For the text-containing cell, return its midpoint in (X, Y) coordinate format. 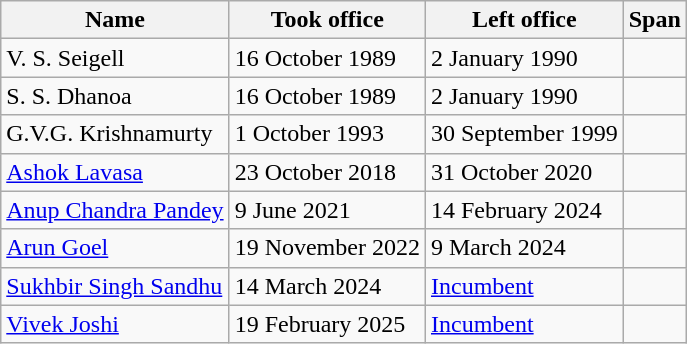
30 September 1999 (524, 134)
Sukhbir Singh Sandhu (115, 286)
Anup Chandra Pandey (115, 210)
9 March 2024 (524, 248)
Arun Goel (115, 248)
31 October 2020 (524, 172)
9 June 2021 (327, 210)
14 February 2024 (524, 210)
V. S. Seigell (115, 58)
19 November 2022 (327, 248)
1 October 1993 (327, 134)
Ashok Lavasa (115, 172)
Name (115, 20)
S. S. Dhanoa (115, 96)
14 March 2024 (327, 286)
Took office (327, 20)
G.V.G. Krishnamurty (115, 134)
23 October 2018 (327, 172)
19 February 2025 (327, 324)
Left office (524, 20)
Span (654, 20)
Vivek Joshi (115, 324)
